Find where the given text appears and provide that cell's center as [X, Y] coordinate. 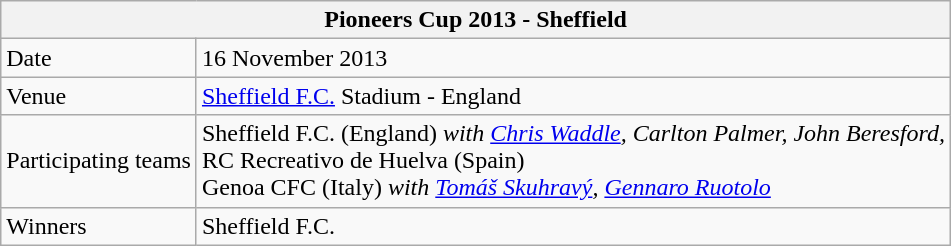
Date [99, 58]
16 November 2013 [573, 58]
Venue [99, 96]
Pioneers Cup 2013 - Sheffield [476, 20]
Sheffield F.C. [573, 226]
Winners [99, 226]
Sheffield F.C. Stadium - England [573, 96]
Participating teams [99, 161]
